Determine the [X, Y] coordinate at the center of the cell enclosing the given text.  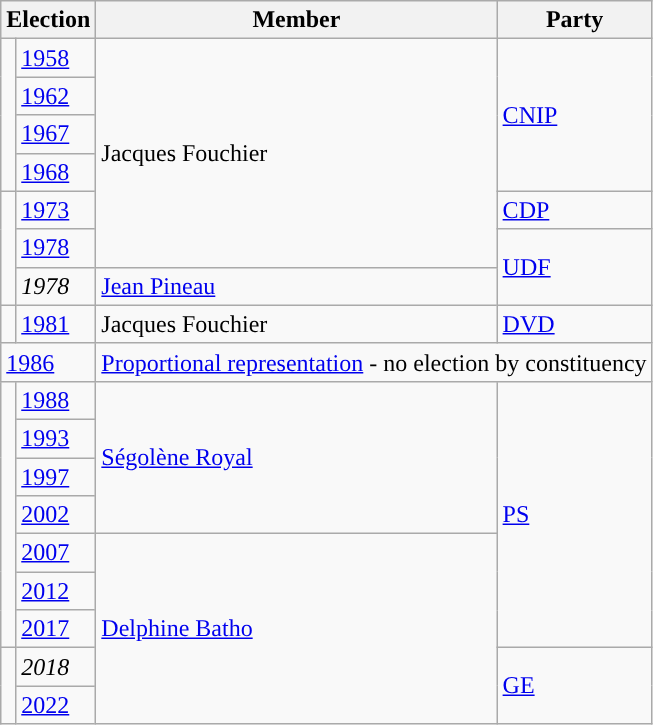
Jean Pineau [296, 286]
1993 [56, 438]
2012 [56, 591]
Proportional representation - no election by constituency [374, 362]
1981 [56, 324]
Member [296, 20]
1967 [56, 134]
1988 [56, 400]
PS [574, 514]
2018 [56, 667]
2017 [56, 629]
1968 [56, 172]
1958 [56, 58]
1973 [56, 210]
Party [574, 20]
1986 [48, 362]
GE [574, 686]
2002 [56, 515]
1997 [56, 477]
Ségolène Royal [296, 457]
UDF [574, 267]
DVD [574, 324]
CDP [574, 210]
2022 [56, 705]
Delphine Batho [296, 629]
CNIP [574, 115]
2007 [56, 553]
Election [48, 20]
1962 [56, 96]
